Provide the (X, Y) coordinate of the cell's center where the given text is located.  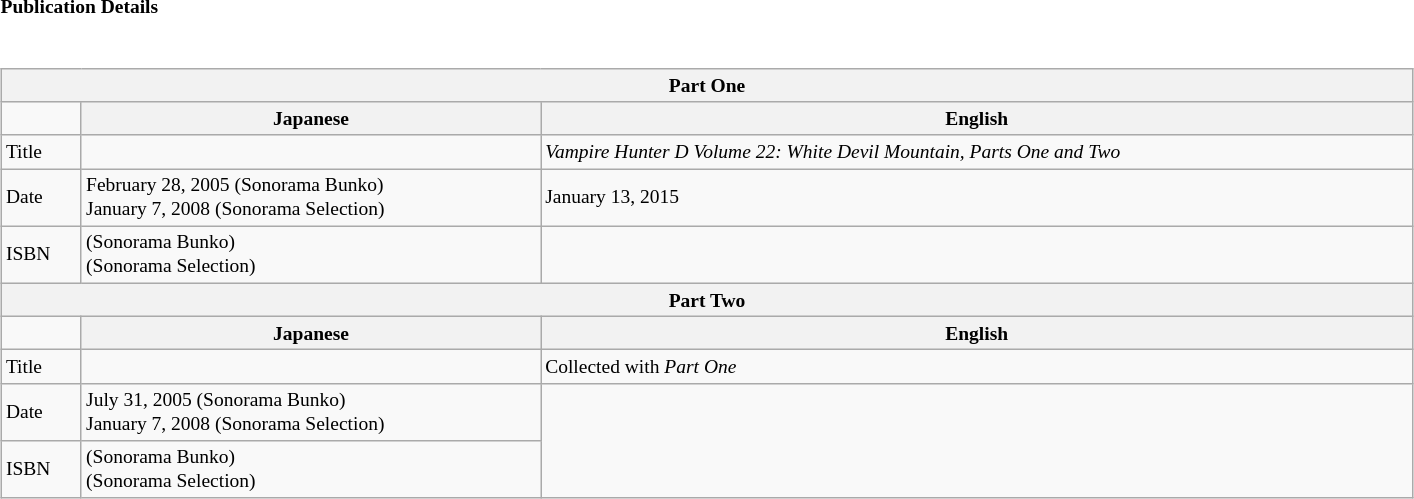
Part One (707, 86)
Part Two (707, 300)
July 31, 2005 (Sonorama Bunko)January 7, 2008 (Sonorama Selection) (310, 412)
January 13, 2015 (977, 198)
Vampire Hunter D Volume 22: White Devil Mountain, Parts One and Two (977, 152)
February 28, 2005 (Sonorama Bunko)January 7, 2008 (Sonorama Selection) (310, 198)
Collected with Part One (977, 366)
